Extract the (X, Y) coordinate from the center of the cell holding the provided text.  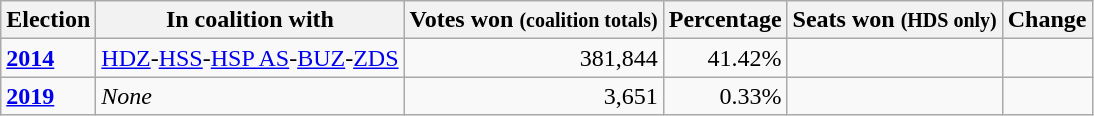
Election (48, 20)
41.42% (725, 58)
HDZ-HSS-HSP AS-BUZ-ZDS (250, 58)
3,651 (534, 96)
In coalition with (250, 20)
0.33% (725, 96)
2014 (48, 58)
2019 (48, 96)
Votes won (coalition totals) (534, 20)
381,844 (534, 58)
Change (1047, 20)
Seats won (HDS only) (894, 20)
None (250, 96)
Percentage (725, 20)
